Search for the cell housing the specified text and yield its [x, y] center coordinate. 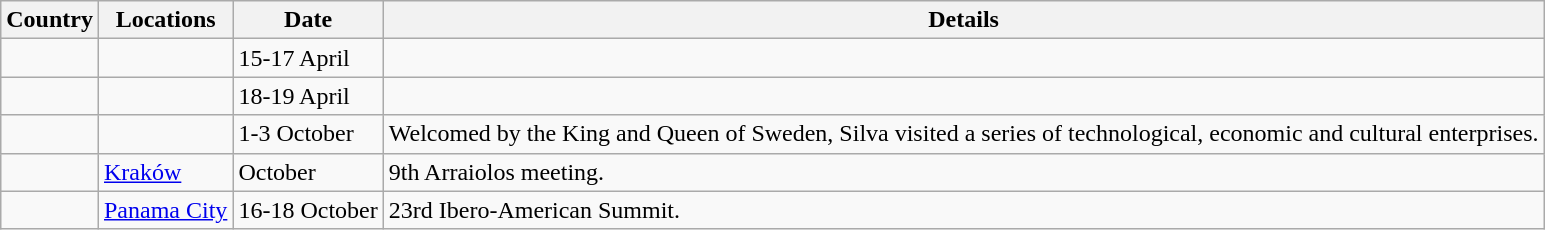
18-19 April [308, 96]
1-3 October [308, 134]
Kraków [165, 172]
Date [308, 20]
Country [50, 20]
Details [964, 20]
15-17 April [308, 58]
9th Arraiolos meeting. [964, 172]
16-18 October [308, 210]
Locations [165, 20]
Welcomed by the King and Queen of Sweden, Silva visited a series of technological, economic and cultural enterprises. [964, 134]
23rd Ibero-American Summit. [964, 210]
October [308, 172]
Panama City [165, 210]
